Extract the [x, y] coordinate from the center of the cell holding the provided text.  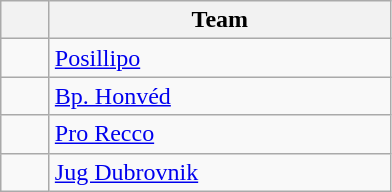
Bp. Honvéd [220, 96]
Pro Recco [220, 134]
Team [220, 20]
Posillipo [220, 58]
Jug Dubrovnik [220, 172]
